Find where the given text appears and provide that cell's center as (x, y) coordinate. 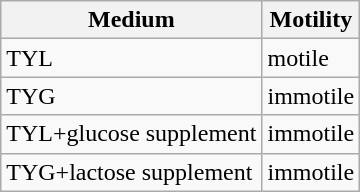
TYL+glucose supplement (132, 134)
motile (311, 58)
TYG+lactose supplement (132, 172)
TYG (132, 96)
Medium (132, 20)
TYL (132, 58)
Motility (311, 20)
